Return the (x, y) coordinate for the center point of the cell that contains the specified text.  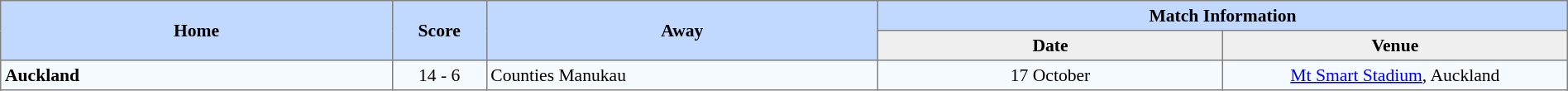
14 - 6 (439, 75)
17 October (1050, 75)
Date (1050, 45)
Mt Smart Stadium, Auckland (1394, 75)
Counties Manukau (682, 75)
Away (682, 31)
Auckland (197, 75)
Match Information (1223, 16)
Score (439, 31)
Home (197, 31)
Venue (1394, 45)
